Extract the [X, Y] coordinate from the center of the cell holding the provided text.  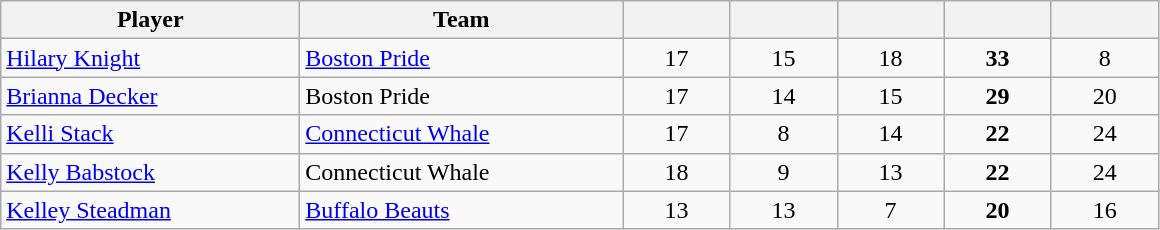
Brianna Decker [150, 96]
Kelley Steadman [150, 210]
Buffalo Beauts [462, 210]
9 [784, 172]
7 [890, 210]
Hilary Knight [150, 58]
Kelly Babstock [150, 172]
Player [150, 20]
Team [462, 20]
33 [998, 58]
29 [998, 96]
16 [1104, 210]
Kelli Stack [150, 134]
